Capture the cell that displays the provided text and extract its [X, Y] central coordinate. 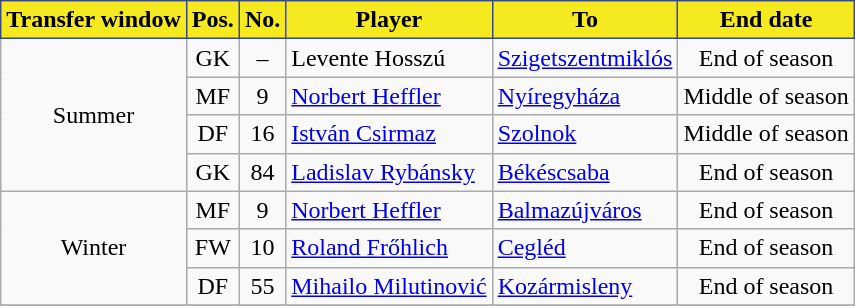
To [585, 20]
– [262, 58]
Winter [94, 248]
Levente Hosszú [389, 58]
10 [262, 248]
84 [262, 172]
Mihailo Milutinović [389, 286]
Transfer window [94, 20]
No. [262, 20]
Ladislav Rybánsky [389, 172]
Roland Frőhlich [389, 248]
Balmazújváros [585, 210]
55 [262, 286]
Summer [94, 115]
Cegléd [585, 248]
Player [389, 20]
FW [212, 248]
End date [766, 20]
Szolnok [585, 134]
Kozármisleny [585, 286]
István Csirmaz [389, 134]
Nyíregyháza [585, 96]
Pos. [212, 20]
Szigetszentmiklós [585, 58]
16 [262, 134]
Békéscsaba [585, 172]
